Locate the cell with the specified text and output its (x, y) center coordinate. 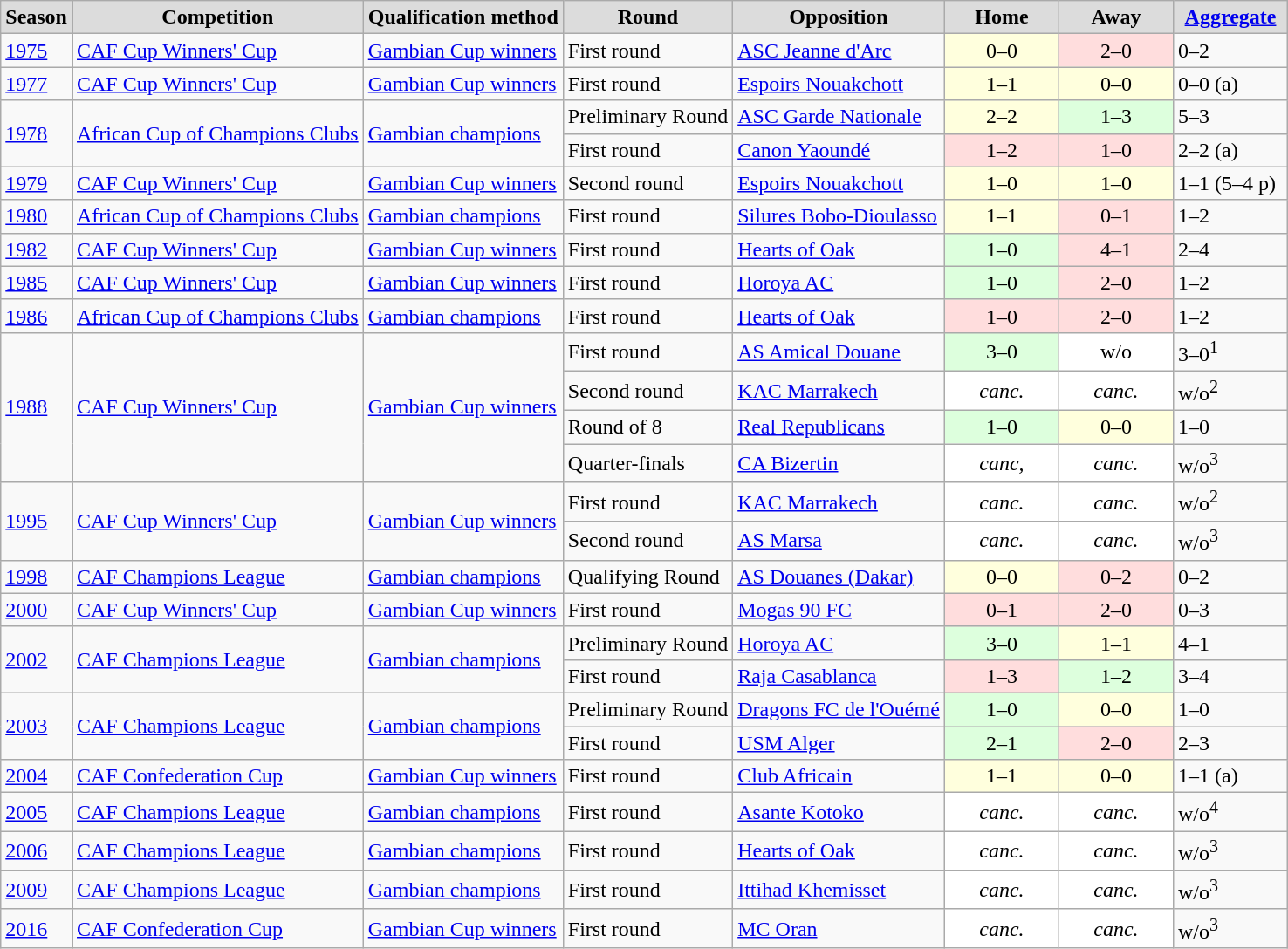
0–3 (1230, 610)
w/o (1115, 352)
2–4 (1230, 249)
2016 (37, 928)
1982 (37, 249)
AS Amical Douane (839, 352)
0–0 (a) (1230, 84)
2000 (37, 610)
1988 (37, 407)
2004 (37, 776)
Home (1002, 17)
Opposition (839, 17)
Season (37, 17)
Mogas 90 FC (839, 610)
Club Africain (839, 776)
1–1 (a) (1230, 776)
1–1 (5–4 p) (1230, 183)
Silures Bobo-Dioulasso (839, 216)
Quarter-finals (647, 464)
1998 (37, 577)
1986 (37, 316)
MC Oran (839, 928)
Qualifying Round (647, 577)
3–4 (1230, 676)
2005 (37, 813)
1980 (37, 216)
2006 (37, 851)
w/o4 (1230, 813)
Asante Kotoko (839, 813)
2–2 (1002, 117)
1975 (37, 51)
AS Marsa (839, 541)
2–3 (1230, 743)
Real Republicans (839, 427)
Round (647, 17)
Away (1115, 17)
Dragons FC de l'Ouémé (839, 709)
Competition (217, 17)
2009 (37, 890)
ASC Garde Nationale (839, 117)
Ittihad Khemisset (839, 890)
2–1 (1002, 743)
5–3 (1230, 117)
USM Alger (839, 743)
1985 (37, 283)
2002 (37, 659)
1995 (37, 522)
Raja Casablanca (839, 676)
2–2 (a) (1230, 150)
AS Douanes (Dakar) (839, 577)
Canon Yaoundé (839, 150)
ASC Jeanne d'Arc (839, 51)
3–01 (1230, 352)
Round of 8 (647, 427)
canc, (1002, 464)
1979 (37, 183)
Aggregate (1230, 17)
2003 (37, 726)
1977 (37, 84)
Qualification method (462, 17)
1978 (37, 133)
CA Bizertin (839, 464)
